For the text-containing cell, return its midpoint in [x, y] coordinate format. 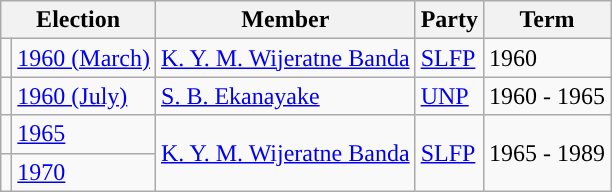
1960 (March) [84, 58]
1965 [84, 134]
Term [546, 20]
1960 [546, 58]
1960 - 1965 [546, 96]
1965 - 1989 [546, 153]
Member [286, 20]
UNP [449, 96]
1960 (July) [84, 96]
Election [78, 20]
1970 [84, 172]
S. B. Ekanayake [286, 96]
Party [449, 20]
